From the cell containing the given text, extract its center point as [x, y] coordinate. 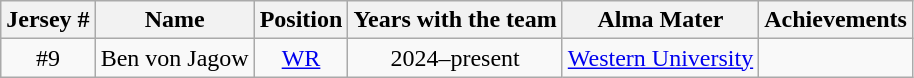
WR [301, 58]
Jersey # [48, 20]
Years with the team [455, 20]
#9 [48, 58]
Western University [660, 58]
Alma Mater [660, 20]
Achievements [836, 20]
2024–present [455, 58]
Ben von Jagow [174, 58]
Position [301, 20]
Name [174, 20]
